Return (X, Y) of the center of cell containing provided text 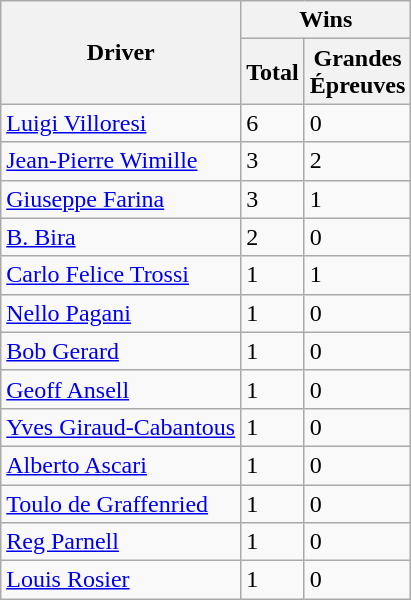
Louis Rosier (121, 580)
Bob Gerard (121, 351)
Toulo de Graffenried (121, 503)
Wins (326, 20)
Luigi Villoresi (121, 123)
Nello Pagani (121, 313)
B. Bira (121, 237)
Geoff Ansell (121, 389)
Yves Giraud-Cabantous (121, 427)
Driver (121, 52)
6 (273, 123)
Giuseppe Farina (121, 199)
Reg Parnell (121, 542)
Jean-Pierre Wimille (121, 161)
GrandesÉpreuves (358, 72)
Alberto Ascari (121, 465)
Carlo Felice Trossi (121, 275)
Total (273, 72)
